Output the [x, y] coordinate of the center of the cell containing the given text.  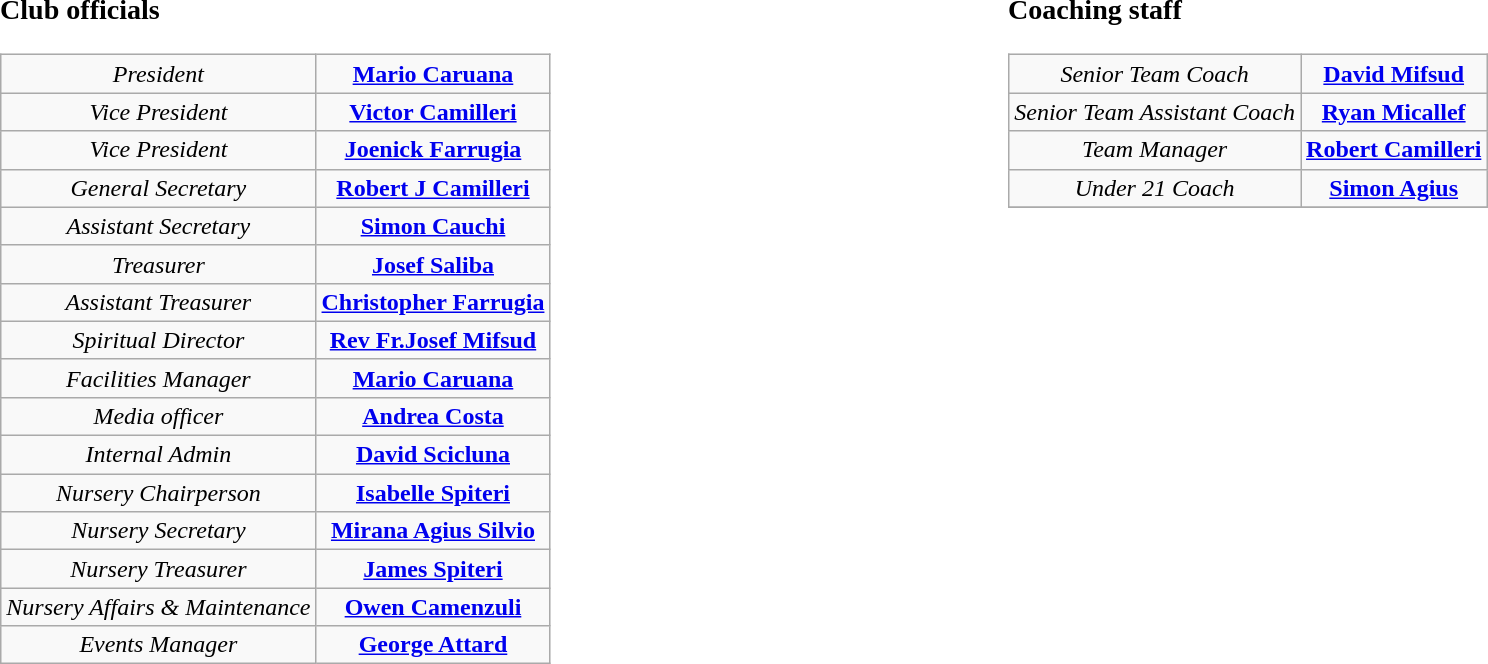
Nursery Affairs & Maintenance [158, 607]
Nursery Chairperson [158, 493]
Facilities Manager [158, 378]
Mirana Agius Silvio [433, 531]
Nursery Secretary [158, 531]
Isabelle Spiteri [433, 493]
Senior Team Coach [1155, 74]
David Mifsud [1394, 74]
Christopher Farrugia [433, 302]
Spiritual Director [158, 340]
Josef Saliba [433, 264]
Under 21 Coach [1155, 188]
Victor Camilleri [433, 112]
Owen Camenzuli [433, 607]
Assistant Secretary [158, 226]
Andrea Costa [433, 416]
General Secretary [158, 188]
Internal Admin [158, 455]
James Spiteri [433, 569]
Senior Team Assistant Coach [1155, 112]
George Attard [433, 645]
Media officer [158, 416]
David Scicluna [433, 455]
Events Manager [158, 645]
Simon Agius [1394, 188]
President [158, 74]
Robert Camilleri [1394, 150]
Simon Cauchi [433, 226]
Ryan Micallef [1394, 112]
Rev Fr.Josef Mifsud [433, 340]
Joenick Farrugia [433, 150]
Robert J Camilleri [433, 188]
Nursery Treasurer [158, 569]
Treasurer [158, 264]
Assistant Treasurer [158, 302]
Team Manager [1155, 150]
